Determine the [x, y] coordinate at the center of the cell enclosing the given text.  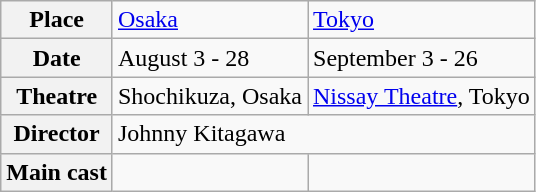
Shochikuza, Osaka [210, 96]
Director [57, 134]
Theatre [57, 96]
Main cast [57, 172]
Nissay Theatre, Tokyo [422, 96]
Date [57, 58]
September 3 - 26 [422, 58]
Place [57, 20]
Osaka [210, 20]
Tokyo [422, 20]
August 3 - 28 [210, 58]
Johnny Kitagawa [324, 134]
